Scan for the cell matching the given text and deliver its (X, Y) coordinate at center. 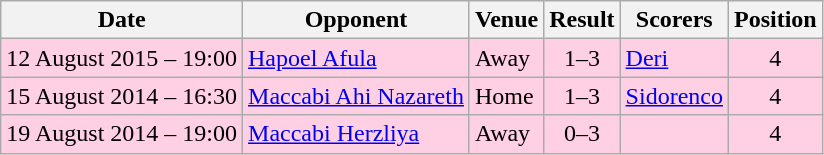
15 August 2014 – 16:30 (122, 96)
Opponent (356, 20)
Venue (506, 20)
Hapoel Afula (356, 58)
Scorers (674, 20)
Maccabi Ahi Nazareth (356, 96)
Result (582, 20)
Maccabi Herzliya (356, 134)
19 August 2014 – 19:00 (122, 134)
Date (122, 20)
0–3 (582, 134)
Home (506, 96)
Sidorenco (674, 96)
Deri (674, 58)
12 August 2015 – 19:00 (122, 58)
Position (775, 20)
